Return [X, Y] of the center of cell containing provided text 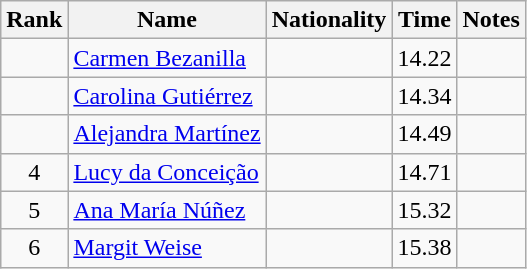
Carmen Bezanilla [167, 58]
5 [34, 210]
Notes [491, 20]
Margit Weise [167, 248]
6 [34, 248]
Name [167, 20]
14.34 [424, 96]
Nationality [329, 20]
Carolina Gutiérrez [167, 96]
15.32 [424, 210]
Time [424, 20]
Rank [34, 20]
Lucy da Conceição [167, 172]
4 [34, 172]
14.22 [424, 58]
14.71 [424, 172]
Alejandra Martínez [167, 134]
Ana María Núñez [167, 210]
15.38 [424, 248]
14.49 [424, 134]
